Scan for the cell matching the given text and deliver its [x, y] coordinate at center. 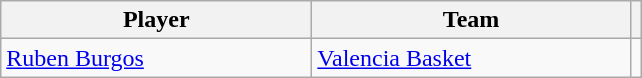
Player [156, 20]
Ruben Burgos [156, 58]
Team [472, 20]
Valencia Basket [472, 58]
